Find where the given text appears and provide that cell's center as (x, y) coordinate. 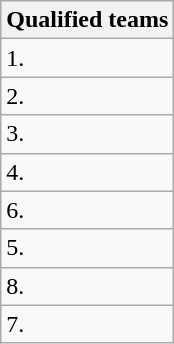
2. (88, 96)
Qualified teams (88, 20)
8. (88, 286)
1. (88, 58)
6. (88, 210)
3. (88, 134)
5. (88, 248)
7. (88, 324)
4. (88, 172)
